Detect which cell encompasses the target text, then output its (x, y) center coordinate. 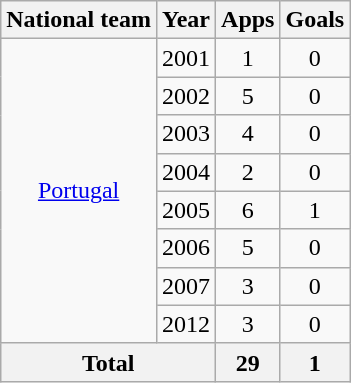
Apps (248, 20)
National team (79, 20)
6 (248, 210)
29 (248, 362)
2005 (186, 210)
Portugal (79, 191)
2006 (186, 248)
2 (248, 172)
Goals (315, 20)
4 (248, 134)
Year (186, 20)
2012 (186, 324)
2002 (186, 96)
2004 (186, 172)
2001 (186, 58)
Total (108, 362)
2007 (186, 286)
2003 (186, 134)
